From the cell containing the given text, extract its center point as (X, Y) coordinate. 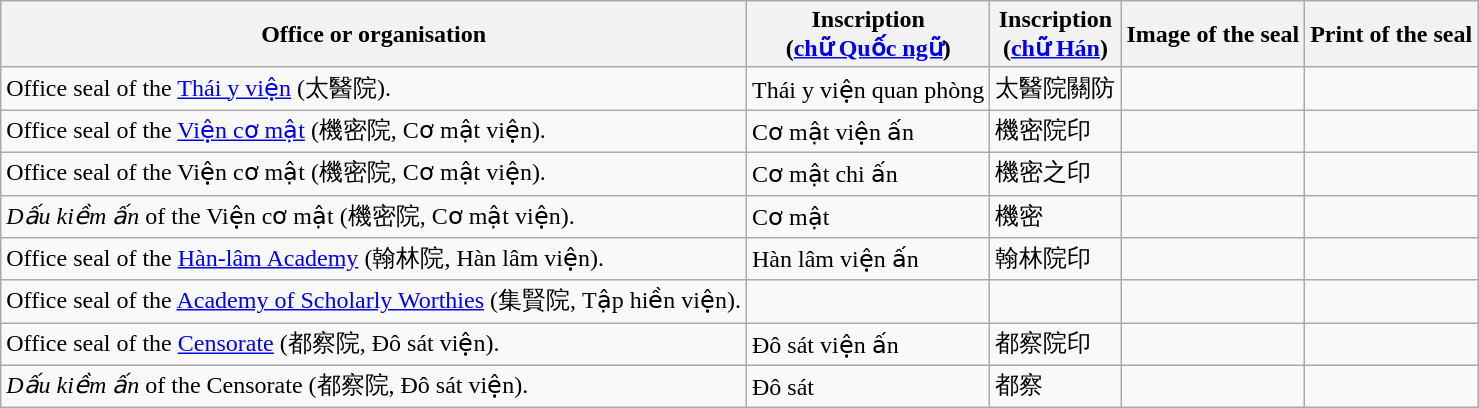
都察院印 (1056, 344)
Đô sát viện ấn (868, 344)
Dấu kiềm ấn of the Viện cơ mật (機密院, Cơ mật viện). (374, 216)
Inscription(chữ Hán) (1056, 34)
都察 (1056, 386)
Cơ mật chi ấn (868, 174)
Office seal of the Thái y viện (太醫院). (374, 88)
Office seal of the Hàn-lâm Academy (翰林院, Hàn lâm viện). (374, 260)
機密院印 (1056, 132)
Thái y viện quan phòng (868, 88)
Print of the seal (1392, 34)
太醫院關防 (1056, 88)
機密 (1056, 216)
Image of the seal (1213, 34)
Inscription(chữ Quốc ngữ) (868, 34)
翰林院印 (1056, 260)
Dấu kiềm ấn of the Censorate (都察院, Đô sát viện). (374, 386)
Office or organisation (374, 34)
Office seal of the Censorate (都察院, Đô sát viện). (374, 344)
Đô sát (868, 386)
Cơ mật (868, 216)
機密之印 (1056, 174)
Office seal of the Academy of Scholarly Worthies (集賢院, Tập hiền viện). (374, 302)
Cơ mật viện ấn (868, 132)
Hàn lâm viện ấn (868, 260)
